Identify which cell holds the provided text, then report its (X, Y) central coordinate. 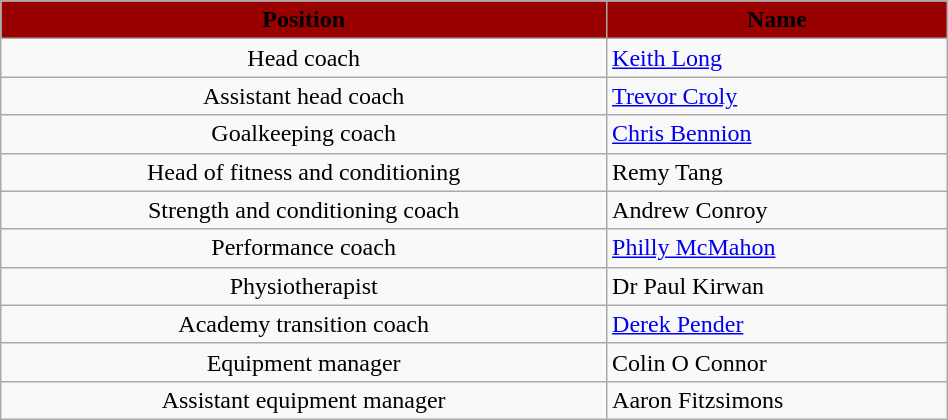
Strength and conditioning coach (304, 210)
Dr Paul Kirwan (778, 286)
Andrew Conroy (778, 210)
Equipment manager (304, 362)
Colin O Connor (778, 362)
Goalkeeping coach (304, 134)
Philly McMahon (778, 248)
Chris Bennion (778, 134)
Head coach (304, 58)
Head of fitness and conditioning (304, 172)
Trevor Croly (778, 96)
Assistant head coach (304, 96)
Name (778, 20)
Aaron Fitzsimons (778, 400)
Remy Tang (778, 172)
Assistant equipment manager (304, 400)
Performance coach (304, 248)
Derek Pender (778, 324)
Keith Long (778, 58)
Position (304, 20)
Physiotherapist (304, 286)
Academy transition coach (304, 324)
